Find where the given text appears and provide that cell's center as (X, Y) coordinate. 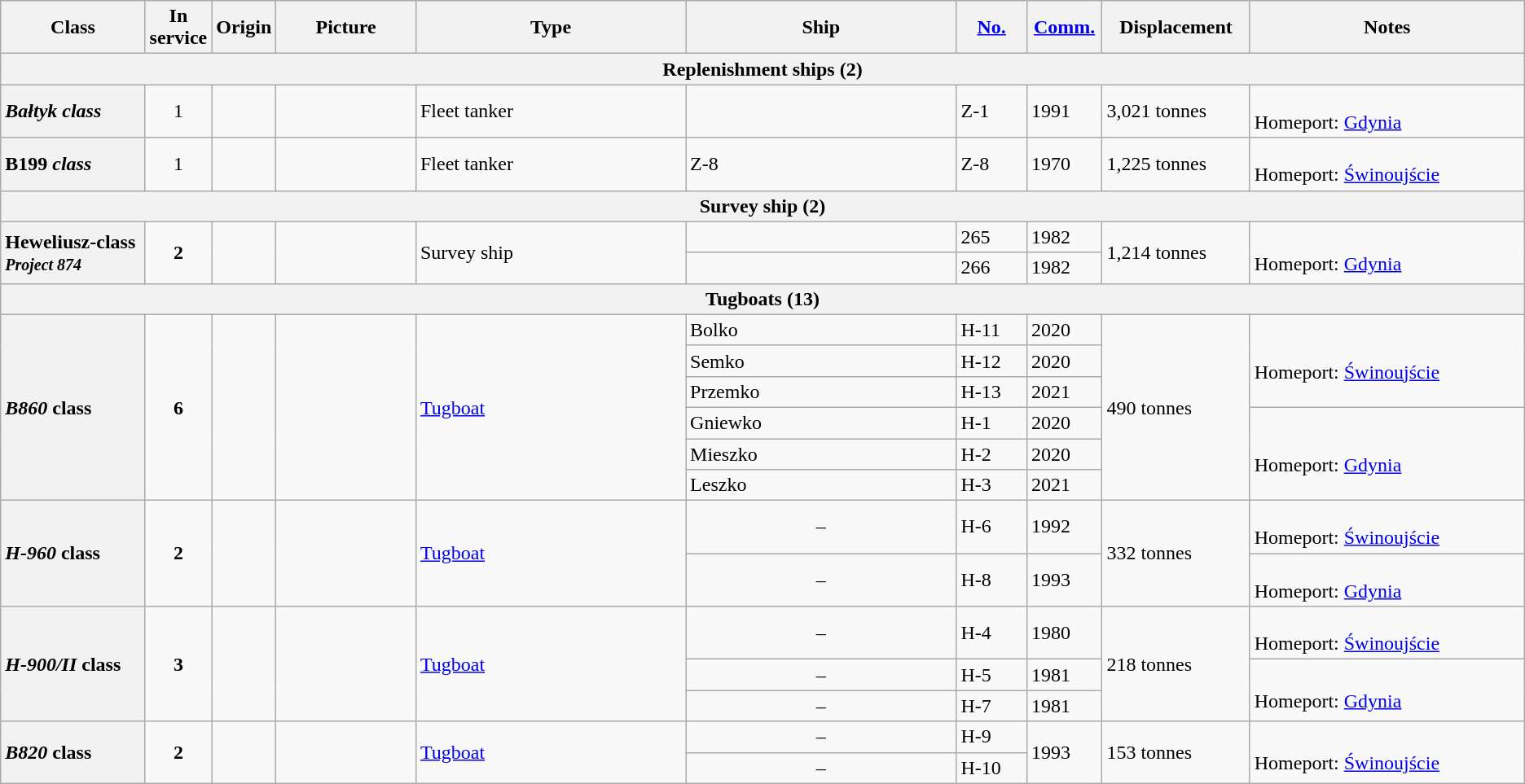
H-3 (991, 485)
3,021 tonnes (1176, 111)
Displacement (1176, 28)
218 tonnes (1176, 664)
Replenishment ships (2) (762, 69)
265 (991, 237)
Notes (1387, 28)
Przemko (821, 392)
1,225 tonnes (1176, 164)
No. (991, 28)
H-900/II class (73, 664)
H-7 (991, 706)
153 tonnes (1176, 752)
Picture (346, 28)
H-1 (991, 423)
266 (991, 268)
B820 class (73, 752)
1991 (1064, 111)
H-4 (991, 633)
H-12 (991, 361)
Survey ship (2) (762, 206)
1992 (1064, 528)
Bałtyk class (73, 111)
490 tonnes (1176, 407)
H-11 (991, 330)
H-10 (991, 768)
332 tonnes (1176, 554)
Type (551, 28)
1,214 tonnes (1176, 252)
B860 class (73, 407)
Leszko (821, 485)
Heweliusz-classProject 874 (73, 252)
Ship (821, 28)
1980 (1064, 633)
H-13 (991, 392)
Class (73, 28)
H-2 (991, 453)
3 (178, 664)
Survey ship (551, 252)
1970 (1064, 164)
In service (178, 28)
B199 class (73, 164)
Origin (244, 28)
H-9 (991, 737)
Bolko (821, 330)
H-8 (991, 580)
Mieszko (821, 453)
H-6 (991, 528)
H-5 (991, 675)
Comm. (1064, 28)
6 (178, 407)
Tugboats (13) (762, 299)
H-960 class (73, 554)
Z-1 (991, 111)
Semko (821, 361)
Gniewko (821, 423)
